Capture the cell that displays the provided text and extract its (x, y) central coordinate. 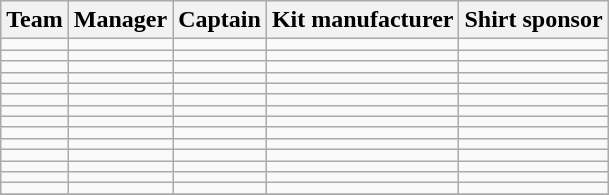
Captain (220, 20)
Manager (120, 20)
Kit manufacturer (362, 20)
Shirt sponsor (534, 20)
Team (35, 20)
